Output the [X, Y] coordinate of the center of the cell containing the given text.  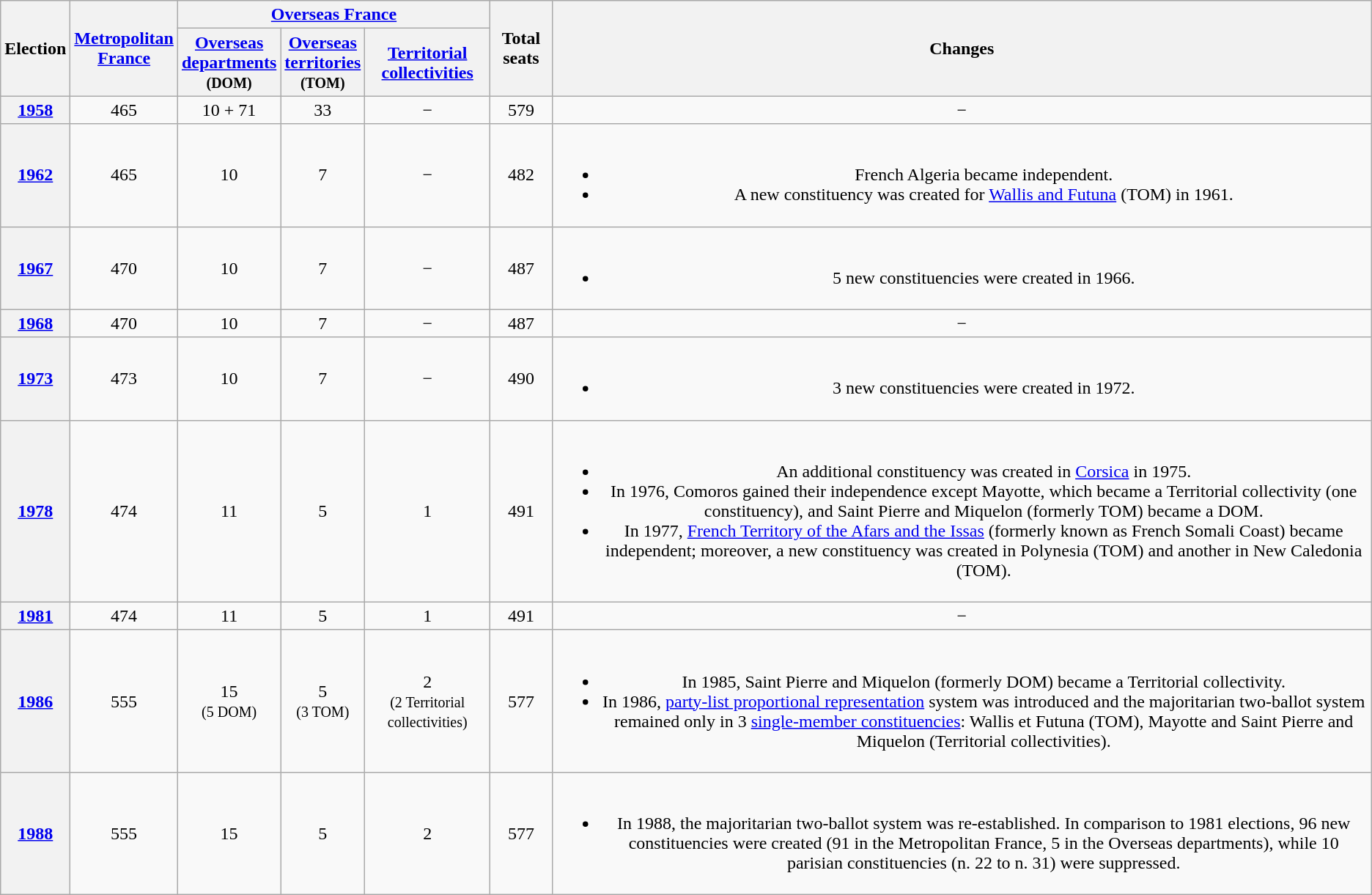
5 new constituencies were created in 1966. [962, 268]
5(3 TOM) [322, 701]
1973 [35, 378]
490 [522, 378]
1958 [35, 110]
French Algeria became independent.A new constituency was created for Wallis and Futuna (TOM) in 1961. [962, 175]
1967 [35, 268]
Territorialcollectivities [428, 62]
482 [522, 175]
473 [125, 378]
Changes [962, 48]
10 + 71 [229, 110]
Election [35, 48]
1988 [35, 833]
2 [428, 833]
Overseasterritories(TOM) [322, 62]
Overseas France [333, 15]
33 [322, 110]
1981 [35, 616]
Overseasdepartments(DOM) [229, 62]
15 [229, 833]
1962 [35, 175]
1968 [35, 323]
1986 [35, 701]
1978 [35, 511]
2(2 Territorial collectivities) [428, 701]
Total seats [522, 48]
15(5 DOM) [229, 701]
3 new constituencies were created in 1972. [962, 378]
MetropolitanFrance [125, 48]
579 [522, 110]
